From the cell containing the given text, extract its center point as (x, y) coordinate. 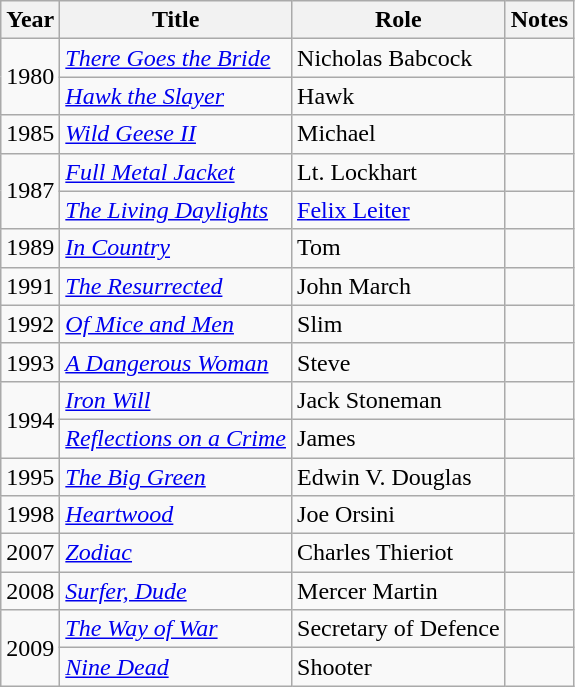
Slim (399, 324)
1994 (30, 419)
Nicholas Babcock (399, 58)
1995 (30, 477)
1991 (30, 286)
James (399, 438)
Of Mice and Men (176, 324)
Year (30, 20)
Shooter (399, 667)
The Way of War (176, 629)
Hawk (399, 96)
Wild Geese II (176, 134)
Secretary of Defence (399, 629)
Zodiac (176, 553)
Full Metal Jacket (176, 172)
Charles Thieriot (399, 553)
Surfer, Dude (176, 591)
1987 (30, 191)
The Resurrected (176, 286)
Mercer Martin (399, 591)
Edwin V. Douglas (399, 477)
2008 (30, 591)
In Country (176, 248)
1980 (30, 77)
Iron Will (176, 400)
Reflections on a Crime (176, 438)
Nine Dead (176, 667)
Tom (399, 248)
2007 (30, 553)
Heartwood (176, 515)
Joe Orsini (399, 515)
A Dangerous Woman (176, 362)
1998 (30, 515)
1989 (30, 248)
The Living Daylights (176, 210)
1993 (30, 362)
John March (399, 286)
The Big Green (176, 477)
There Goes the Bride (176, 58)
Steve (399, 362)
Role (399, 20)
Hawk the Slayer (176, 96)
Title (176, 20)
2009 (30, 648)
Lt. Lockhart (399, 172)
Jack Stoneman (399, 400)
1985 (30, 134)
Felix Leiter (399, 210)
Notes (539, 20)
1992 (30, 324)
Michael (399, 134)
